Locate the cell with the specified text and output its [X, Y] center coordinate. 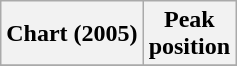
Peakposition [189, 34]
Chart (2005) [72, 34]
